From the cell containing the given text, extract its center point as (x, y) coordinate. 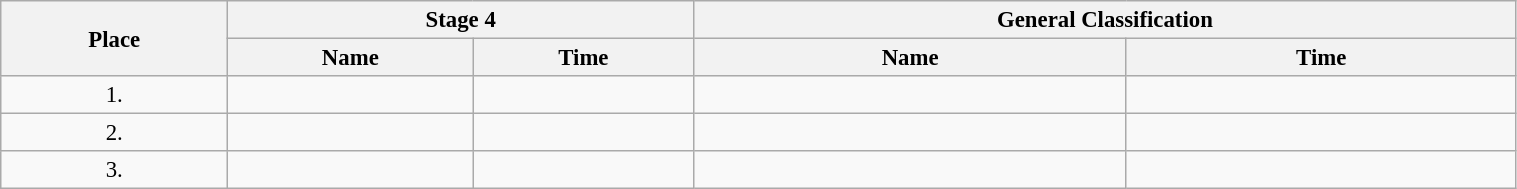
General Classification (1105, 20)
2. (114, 133)
Stage 4 (461, 20)
3. (114, 170)
Place (114, 38)
1. (114, 95)
